Scan for the cell matching the given text and deliver its [X, Y] coordinate at center. 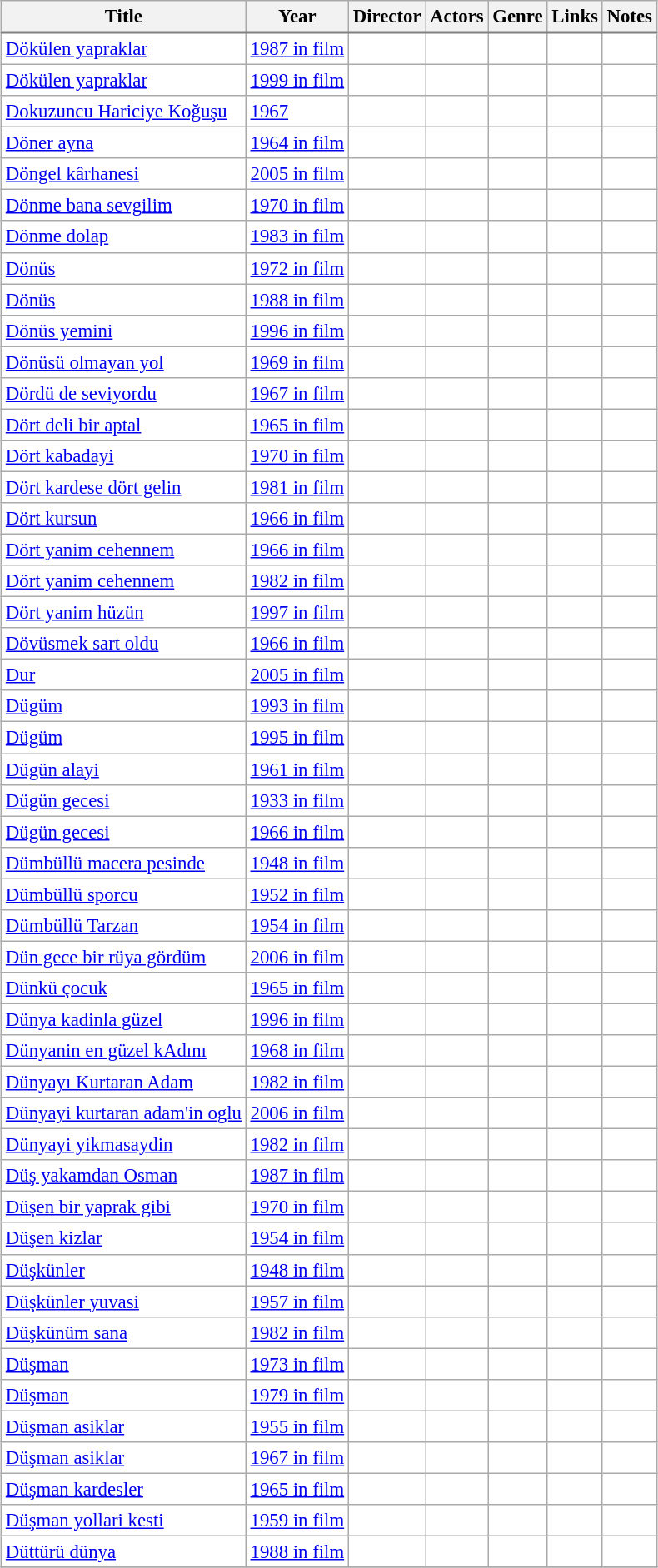
Düşkünüm sana [124, 1332]
Döner ayna [124, 143]
1983 in film [297, 236]
Düşkünler [124, 1270]
Dördü de seviyordu [124, 393]
Dünyayı Kurtaran Adam [124, 1082]
1933 in film [297, 800]
Dünyayi yikmasaydin [124, 1145]
Dönme bana sevgilim [124, 206]
Dönüsü olmayan yol [124, 362]
Actors [456, 17]
Dümbüllü sporcu [124, 894]
Düşman yollari kesti [124, 1521]
1957 in film [297, 1302]
1999 in film [297, 80]
Dönme dolap [124, 236]
1969 in film [297, 362]
Links [575, 17]
1967 [297, 112]
Dügün alayi [124, 769]
Director [386, 17]
1955 in film [297, 1426]
1993 in film [297, 706]
Dört deli bir aptal [124, 425]
Dün gece bir rüya gördüm [124, 957]
Düşen bir yaprak gibi [124, 1207]
1959 in film [297, 1521]
Dönüs yemini [124, 331]
Dört kursun [124, 519]
1961 in film [297, 769]
Dünyanin en güzel kAdını [124, 1051]
Dokuzuncu Hariciye Koğuşu [124, 112]
Dur [124, 675]
1997 in film [297, 613]
1981 in film [297, 487]
1979 in film [297, 1395]
Dört kabadayi [124, 456]
Dört kardese dört gelin [124, 487]
Düşen kizlar [124, 1238]
Düş yakamdan Osman [124, 1176]
1973 in film [297, 1364]
1952 in film [297, 894]
Dünyayi kurtaran adam'in oglu [124, 1113]
Genre [518, 17]
Dümbüllü macera pesinde [124, 863]
1964 in film [297, 143]
Dünkü çocuk [124, 988]
Dört yanim hüzün [124, 613]
Notes [630, 17]
Düşman kardesler [124, 1489]
1995 in film [297, 738]
Dünya kadinla güzel [124, 1019]
1972 in film [297, 268]
Dövüsmek sart oldu [124, 644]
Düşkünler yuvasi [124, 1302]
1968 in film [297, 1051]
Year [297, 17]
Title [124, 17]
Dümbüllü Tarzan [124, 925]
Düttürü dünya [124, 1551]
Döngel kârhanesi [124, 174]
